Provide the [x, y] coordinate of the cell's center where the given text is located.  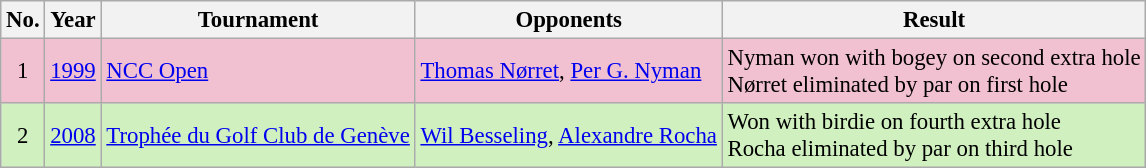
Thomas Nørret, Per G. Nyman [568, 72]
Wil Besseling, Alexandre Rocha [568, 136]
1999 [73, 72]
Won with birdie on fourth extra holeRocha eliminated by par on third hole [934, 136]
No. [23, 20]
2 [23, 136]
NCC Open [258, 72]
Trophée du Golf Club de Genève [258, 136]
Result [934, 20]
Tournament [258, 20]
1 [23, 72]
Opponents [568, 20]
2008 [73, 136]
Nyman won with bogey on second extra holeNørret eliminated by par on first hole [934, 72]
Year [73, 20]
